Return the [x, y] coordinate for the center point of the cell that contains the specified text.  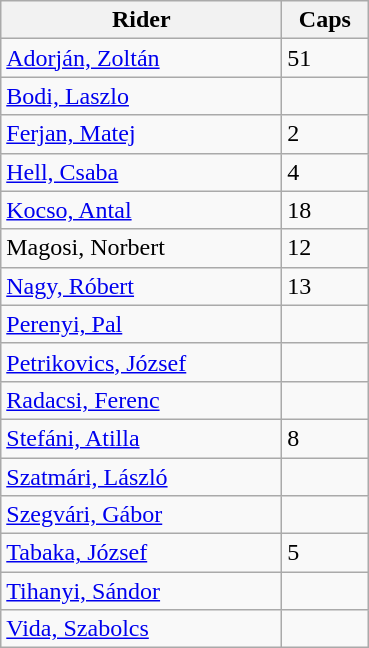
Petrikovics, József [142, 362]
Vida, Szabolcs [142, 629]
Radacsi, Ferenc [142, 400]
13 [325, 286]
Kocso, Antal [142, 210]
Adorján, Zoltán [142, 58]
Rider [142, 20]
Bodi, Laszlo [142, 96]
Perenyi, Pal [142, 324]
Stefáni, Atilla [142, 438]
Caps [325, 20]
12 [325, 248]
Tihanyi, Sándor [142, 591]
5 [325, 553]
Hell, Csaba [142, 172]
Tabaka, József [142, 553]
2 [325, 134]
Szegvári, Gábor [142, 515]
Szatmári, László [142, 477]
Ferjan, Matej [142, 134]
18 [325, 210]
Magosi, Norbert [142, 248]
8 [325, 438]
51 [325, 58]
Nagy, Róbert [142, 286]
4 [325, 172]
